Return (x, y) of the center of cell containing provided text 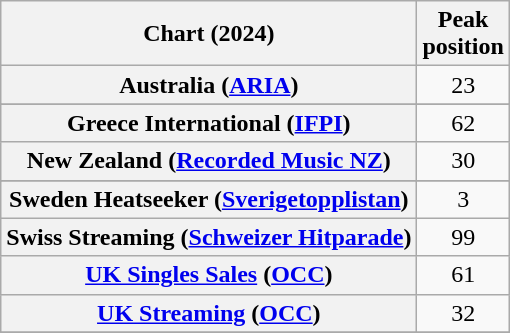
Australia (ARIA) (209, 85)
UK Streaming (OCC) (209, 313)
3 (463, 199)
99 (463, 237)
UK Singles Sales (OCC) (209, 275)
32 (463, 313)
23 (463, 85)
30 (463, 161)
Sweden Heatseeker (Sverigetopplistan) (209, 199)
Swiss Streaming (Schweizer Hitparade) (209, 237)
New Zealand (Recorded Music NZ) (209, 161)
Greece International (IFPI) (209, 123)
Peakposition (463, 34)
61 (463, 275)
62 (463, 123)
Chart (2024) (209, 34)
